Find where the given text appears and provide that cell's center as (x, y) coordinate. 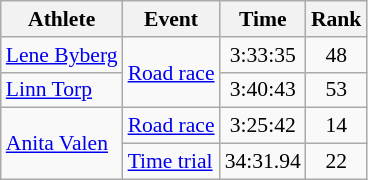
Athlete (62, 19)
Rank (336, 19)
53 (336, 90)
Anita Valen (62, 144)
48 (336, 55)
3:33:35 (263, 55)
Lene Byberg (62, 55)
14 (336, 126)
22 (336, 162)
34:31.94 (263, 162)
3:40:43 (263, 90)
Event (172, 19)
Time (263, 19)
Time trial (172, 162)
3:25:42 (263, 126)
Linn Torp (62, 90)
